Return the [x, y] coordinate for the center point of the cell that contains the specified text.  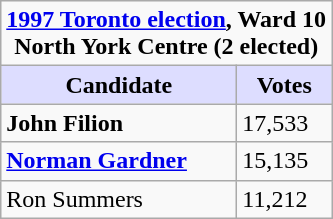
1997 Toronto election, Ward 10North York Centre (2 elected) [166, 34]
Votes [284, 85]
11,212 [284, 199]
John Filion [119, 123]
Norman Gardner [119, 161]
17,533 [284, 123]
Candidate [119, 85]
Ron Summers [119, 199]
15,135 [284, 161]
